Extract the (x, y) coordinate from the center of the cell holding the provided text.  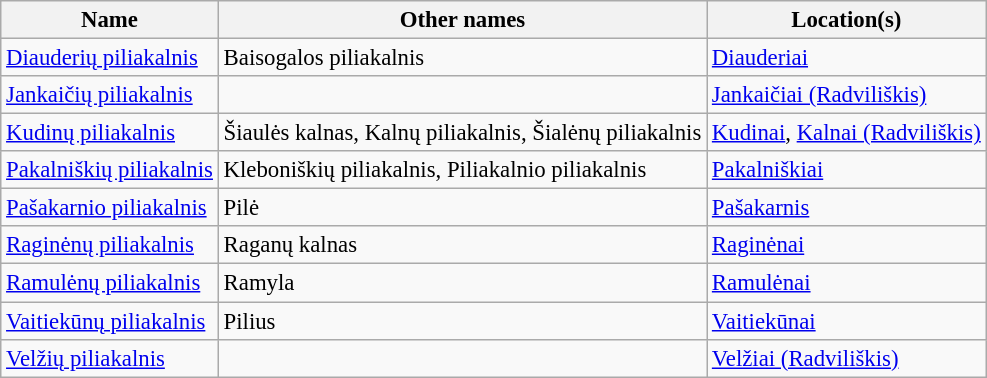
Raganų kalnas (462, 245)
Jankaičiai (Radviliškis) (847, 95)
Ramulėnų piliakalnis (110, 283)
Diauderių piliakalnis (110, 58)
Vaitiekūnai (847, 321)
Velžių piliakalnis (110, 358)
Vaitiekūnų piliakalnis (110, 321)
Jankaičių piliakalnis (110, 95)
Location(s) (847, 20)
Kudinai, Kalnai (Radviliškis) (847, 133)
Baisogalos piliakalnis (462, 58)
Kudinų piliakalnis (110, 133)
Name (110, 20)
Ramulėnai (847, 283)
Pilė (462, 208)
Šiaulės kalnas, Kalnų piliakalnis, Šialėnų piliakalnis (462, 133)
Pašakarnis (847, 208)
Kleboniškių piliakalnis, Piliakalnio piliakalnis (462, 170)
Pakalniškiai (847, 170)
Pašakarnio piliakalnis (110, 208)
Diauderiai (847, 58)
Pilius (462, 321)
Other names (462, 20)
Raginėnai (847, 245)
Raginėnų piliakalnis (110, 245)
Velžiai (Radviliškis) (847, 358)
Pakalniškių piliakalnis (110, 170)
Ramyla (462, 283)
